Identify which cell holds the provided text, then report its [X, Y] central coordinate. 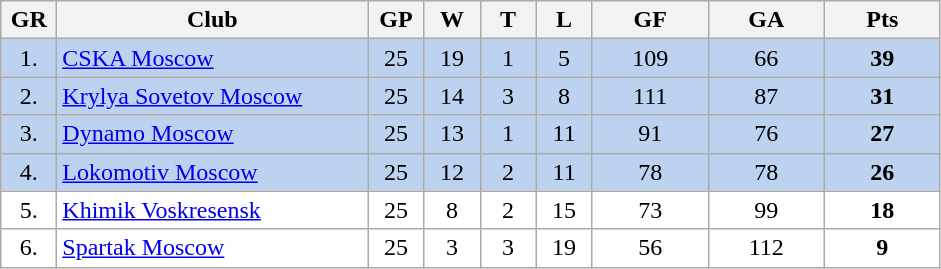
15 [564, 210]
13 [452, 134]
91 [650, 134]
Khimik Voskresensk [212, 210]
W [452, 20]
18 [882, 210]
GR [29, 20]
Krylya Sovetov Moscow [212, 96]
4. [29, 172]
12 [452, 172]
39 [882, 58]
66 [766, 58]
CSKA Moscow [212, 58]
Club [212, 20]
112 [766, 248]
56 [650, 248]
GF [650, 20]
GA [766, 20]
31 [882, 96]
GP [396, 20]
76 [766, 134]
Lokomotiv Moscow [212, 172]
Spartak Moscow [212, 248]
99 [766, 210]
87 [766, 96]
T [508, 20]
9 [882, 248]
Dynamo Moscow [212, 134]
14 [452, 96]
109 [650, 58]
26 [882, 172]
L [564, 20]
73 [650, 210]
Pts [882, 20]
3. [29, 134]
5 [564, 58]
5. [29, 210]
111 [650, 96]
6. [29, 248]
2. [29, 96]
1. [29, 58]
27 [882, 134]
